Return (X, Y) of the center of cell containing provided text 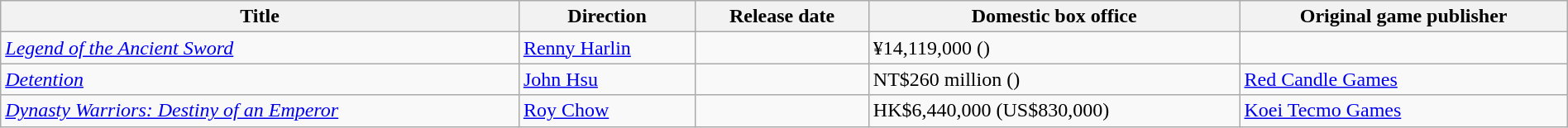
Original game publisher (1403, 17)
Dynasty Warriors: Destiny of an Emperor (260, 111)
HK$6,440,000 (US$830,000) (1054, 111)
Domestic box office (1054, 17)
John Hsu (607, 79)
Red Candle Games (1403, 79)
Detention (260, 79)
Title (260, 17)
NT$260 million () (1054, 79)
Release date (782, 17)
¥14,119,000 () (1054, 48)
Renny Harlin (607, 48)
Direction (607, 17)
Legend of the Ancient Sword (260, 48)
Koei Tecmo Games (1403, 111)
Roy Chow (607, 111)
